Return the (X, Y) coordinate for the center point of the cell that contains the specified text.  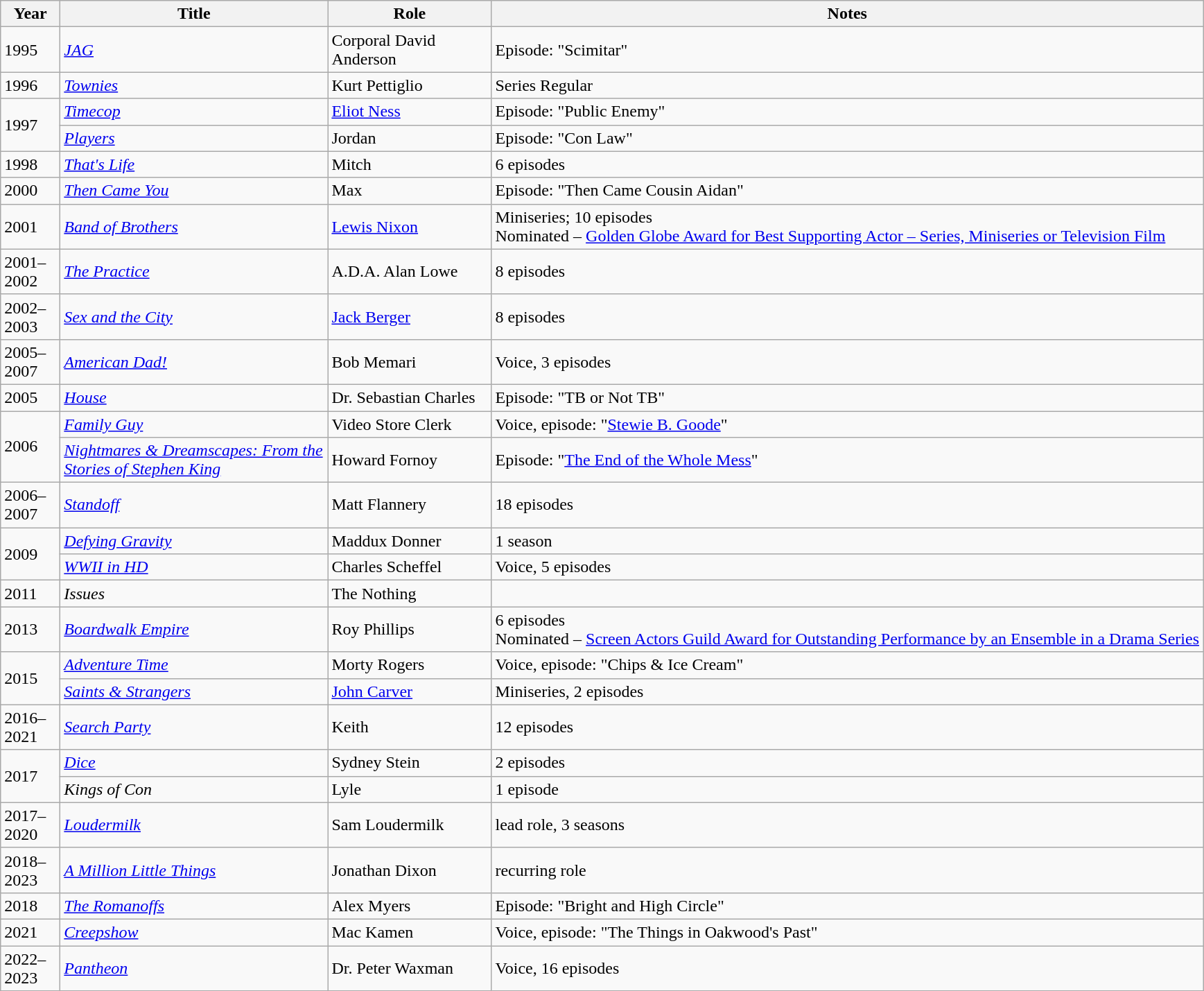
Episode: "The End of the Whole Mess" (847, 460)
Series Regular (847, 85)
Then Came You (194, 191)
2006–2007 (30, 505)
2017–2020 (30, 825)
Alex Myers (410, 906)
Search Party (194, 727)
Kurt Pettiglio (410, 85)
Townies (194, 85)
18 episodes (847, 505)
Nightmares & Dreamscapes: From the Stories of Stephen King (194, 460)
Pantheon (194, 968)
Voice, episode: "Stewie B. Goode" (847, 424)
2005 (30, 397)
Dice (194, 763)
6 episodes (847, 164)
Mitch (410, 164)
John Carver (410, 691)
WWII in HD (194, 567)
2018 (30, 906)
American Dad! (194, 362)
Family Guy (194, 424)
2000 (30, 191)
2 episodes (847, 763)
Episode: "Then Came Cousin Aidan" (847, 191)
Mac Kamen (410, 932)
Lewis Nixon (410, 226)
12 episodes (847, 727)
Bob Memari (410, 362)
Matt Flannery (410, 505)
House (194, 397)
A Million Little Things (194, 870)
Jordan (410, 138)
Notes (847, 14)
2009 (30, 554)
2022–2023 (30, 968)
Voice, 5 episodes (847, 567)
2013 (30, 630)
Issues (194, 594)
Miniseries; 10 episodesNominated – Golden Globe Award for Best Supporting Actor – Series, Miniseries or Television Film (847, 226)
A.D.A. Alan Lowe (410, 272)
Title (194, 14)
Players (194, 138)
Timecop (194, 112)
2002–2003 (30, 316)
Jack Berger (410, 316)
Band of Brothers (194, 226)
Loudermilk (194, 825)
6 episodesNominated – Screen Actors Guild Award for Outstanding Performance by an Ensemble in a Drama Series (847, 630)
Role (410, 14)
Sydney Stein (410, 763)
Maddux Donner (410, 541)
2017 (30, 776)
Creepshow (194, 932)
Dr. Sebastian Charles (410, 397)
Standoff (194, 505)
2006 (30, 447)
Charles Scheffel (410, 567)
Year (30, 14)
lead role, 3 seasons (847, 825)
Eliot Ness (410, 112)
Kings of Con (194, 789)
2001–2002 (30, 272)
The Practice (194, 272)
2015 (30, 678)
Episode: "Bright and High Circle" (847, 906)
Howard Fornoy (410, 460)
Morty Rogers (410, 665)
Corporal David Anderson (410, 50)
Episode: "Scimitar" (847, 50)
1 episode (847, 789)
The Romanoffs (194, 906)
Episode: "TB or Not TB" (847, 397)
1998 (30, 164)
Defying Gravity (194, 541)
Voice, 3 episodes (847, 362)
Sex and the City (194, 316)
That's Life (194, 164)
The Nothing (410, 594)
Miniseries, 2 episodes (847, 691)
Video Store Clerk (410, 424)
1996 (30, 85)
Boardwalk Empire (194, 630)
2016–2021 (30, 727)
1 season (847, 541)
Episode: "Public Enemy" (847, 112)
Voice, 16 episodes (847, 968)
Sam Loudermilk (410, 825)
Dr. Peter Waxman (410, 968)
1995 (30, 50)
Adventure Time (194, 665)
2011 (30, 594)
2018–2023 (30, 870)
Episode: "Con Law" (847, 138)
2001 (30, 226)
Keith (410, 727)
Saints & Strangers (194, 691)
1997 (30, 125)
recurring role (847, 870)
2021 (30, 932)
Lyle (410, 789)
Max (410, 191)
Voice, episode: "The Things in Oakwood's Past" (847, 932)
Roy Phillips (410, 630)
JAG (194, 50)
Jonathan Dixon (410, 870)
Voice, episode: "Chips & Ice Cream" (847, 665)
2005–2007 (30, 362)
